Identify which cell holds the provided text, then report its [x, y] central coordinate. 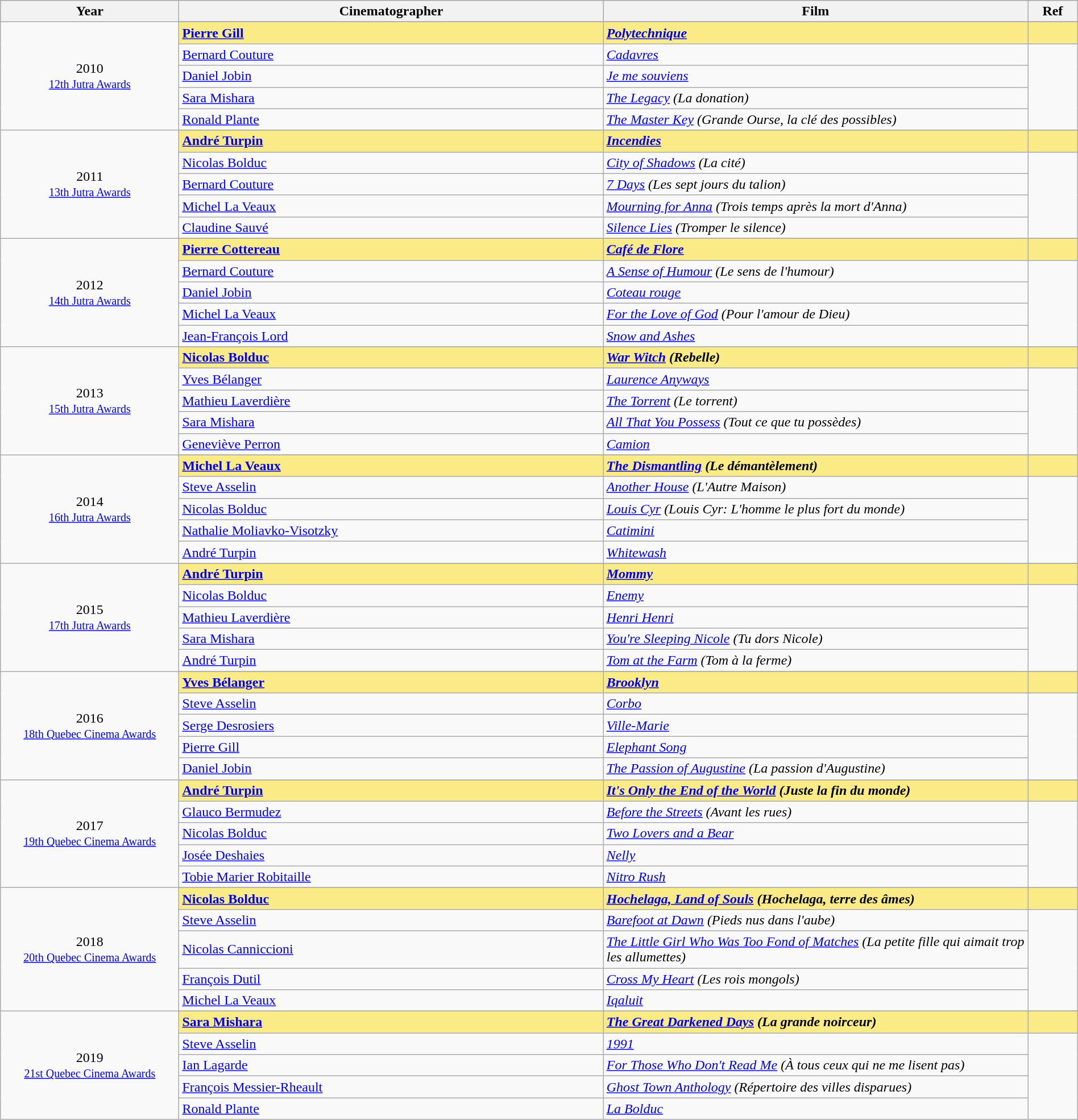
2019 21st Quebec Cinema Awards [90, 1065]
The Legacy (La donation) [815, 98]
2016 18th Quebec Cinema Awards [90, 725]
Catimini [815, 530]
Corbo [815, 704]
Enemy [815, 595]
Two Lovers and a Bear [815, 833]
For the Love of God (Pour l'amour de Dieu) [815, 314]
2013 15th Jutra Awards [90, 401]
The Torrent (Le torrent) [815, 401]
Cross My Heart (Les rois mongols) [815, 978]
You're Sleeping Nicole (Tu dors Nicole) [815, 639]
Barefoot at Dawn (Pieds nus dans l'aube) [815, 920]
2011 13th Jutra Awards [90, 184]
La Bolduc [815, 1109]
Mommy [815, 574]
2018 20th Quebec Cinema Awards [90, 949]
François Messier-Rheault [391, 1087]
Film [815, 11]
Nelly [815, 855]
Mourning for Anna (Trois temps après la mort d'Anna) [815, 206]
Nicolas Canniccioni [391, 949]
2012 14th Jutra Awards [90, 292]
A Sense of Humour (Le sens de l'humour) [815, 271]
Glauco Bermudez [391, 812]
Polytechnique [815, 33]
Pierre Cottereau [391, 249]
Louis Cyr (Louis Cyr: L'homme le plus fort du monde) [815, 509]
The Master Key (Grande Ourse, la clé des possibles) [815, 119]
The Great Darkened Days (La grande noirceur) [815, 1022]
Café de Flore [815, 249]
Geneviève Perron [391, 444]
Camion [815, 444]
2015 17th Jutra Awards [90, 617]
Another House (L'Autre Maison) [815, 487]
Hochelaga, Land of Souls (Hochelaga, terre des âmes) [815, 898]
Henri Henri [815, 617]
Cinematographer [391, 11]
Tom at the Farm (Tom à la ferme) [815, 661]
Josée Deshaies [391, 855]
1991 [815, 1044]
Claudine Sauvé [391, 227]
The Little Girl Who Was Too Fond of Matches (La petite fille qui aimait trop les allumettes) [815, 949]
Tobie Marier Robitaille [391, 877]
Snow and Ashes [815, 336]
Ref [1053, 11]
It's Only the End of the World (Juste la fin du monde) [815, 790]
For Those Who Don't Read Me (À tous ceux qui ne me lisent pas) [815, 1065]
The Dismantling (Le démantèlement) [815, 466]
War Witch (Rebelle) [815, 358]
Elephant Song [815, 747]
Serge Desrosiers [391, 725]
Ville-Marie [815, 725]
7 Days (Les sept jours du talion) [815, 184]
2010 12th Jutra Awards [90, 76]
Je me souviens [815, 76]
Incendies [815, 141]
Iqaluit [815, 1001]
The Passion of Augustine (La passion d'Augustine) [815, 769]
City of Shadows (La cité) [815, 163]
Before the Streets (Avant les rues) [815, 812]
2017 19th Quebec Cinema Awards [90, 833]
Brooklyn [815, 682]
Ian Lagarde [391, 1065]
Nathalie Moliavko-Visotzky [391, 530]
Laurence Anyways [815, 379]
François Dutil [391, 978]
Silence Lies (Tromper le silence) [815, 227]
Jean-François Lord [391, 336]
All That You Possess (Tout ce que tu possèdes) [815, 422]
Coteau rouge [815, 293]
Whitewash [815, 552]
2014 16th Jutra Awards [90, 509]
Ghost Town Anthology (Répertoire des villes disparues) [815, 1087]
Year [90, 11]
Nitro Rush [815, 877]
Cadavres [815, 55]
